Pinpoint the cell where the given text exists, returning its [x, y] midpoint coordinate. 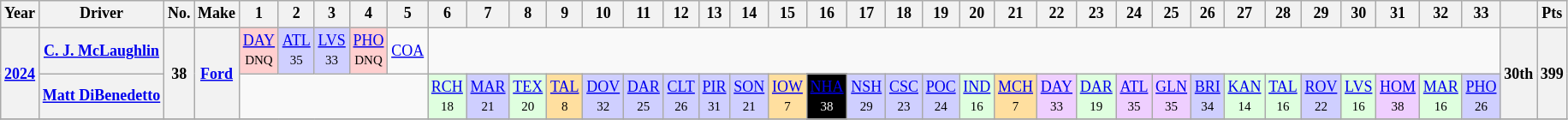
33 [1481, 14]
24 [1134, 14]
7 [488, 14]
28 [1283, 14]
MCH7 [1016, 97]
Driver [101, 14]
12 [681, 14]
26 [1207, 14]
DAY33 [1056, 97]
20 [977, 14]
14 [750, 14]
30 [1359, 14]
GLN35 [1172, 97]
PIR31 [714, 97]
ROV22 [1322, 97]
CSC23 [904, 97]
TEX20 [528, 97]
6 [448, 14]
CLT26 [681, 97]
No. [180, 14]
LVS16 [1359, 97]
TAL16 [1283, 97]
Matt DiBenedetto [101, 97]
NHA38 [827, 97]
MAR21 [488, 97]
9 [565, 14]
21 [1016, 14]
MAR16 [1440, 97]
15 [787, 14]
17 [866, 14]
DAYDNQ [258, 51]
BRI34 [1207, 97]
NSH29 [866, 97]
2024 [21, 74]
PHO26 [1481, 97]
11 [644, 14]
DOV32 [603, 97]
DAR19 [1096, 97]
Make [217, 14]
PHODNQ [368, 51]
13 [714, 14]
IOW7 [787, 97]
2 [296, 14]
10 [603, 14]
399 [1553, 74]
Pts [1553, 14]
C. J. McLaughlin [101, 51]
38 [180, 74]
SON21 [750, 97]
29 [1322, 14]
LVS33 [332, 51]
30th [1518, 74]
27 [1244, 14]
25 [1172, 14]
8 [528, 14]
Year [21, 14]
DAR25 [644, 97]
HOM38 [1399, 97]
Ford [217, 74]
32 [1440, 14]
23 [1096, 14]
5 [407, 14]
31 [1399, 14]
COA [407, 51]
KAN14 [1244, 97]
TAL8 [565, 97]
18 [904, 14]
IND16 [977, 97]
16 [827, 14]
1 [258, 14]
4 [368, 14]
22 [1056, 14]
RCH18 [448, 97]
19 [941, 14]
3 [332, 14]
POC24 [941, 97]
